Capture the cell that displays the provided text and extract its [X, Y] central coordinate. 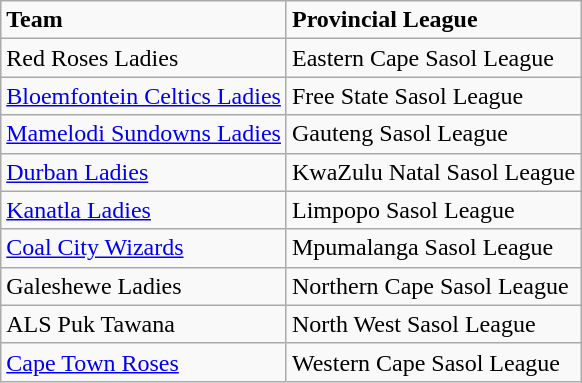
Free State Sasol League [433, 96]
Western Cape Sasol League [433, 362]
Cape Town Roses [144, 362]
ALS Puk Tawana [144, 324]
Mpumalanga Sasol League [433, 248]
North West Sasol League [433, 324]
KwaZulu Natal Sasol League [433, 172]
Limpopo Sasol League [433, 210]
Team [144, 20]
Gauteng Sasol League [433, 134]
Durban Ladies [144, 172]
Northern Cape Sasol League [433, 286]
Kanatla Ladies [144, 210]
Galeshewe Ladies [144, 286]
Mamelodi Sundowns Ladies [144, 134]
Provincial League [433, 20]
Coal City Wizards [144, 248]
Eastern Cape Sasol League [433, 58]
Bloemfontein Celtics Ladies [144, 96]
Red Roses Ladies [144, 58]
